From the cell containing the given text, extract its center point as [x, y] coordinate. 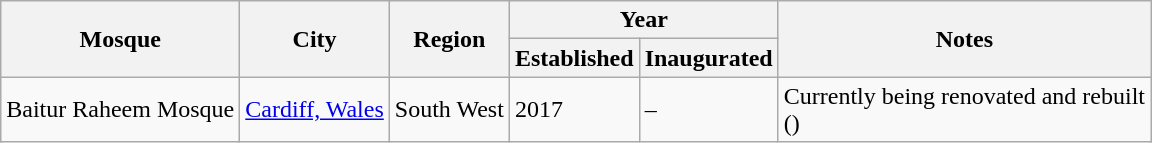
Year [644, 20]
Currently being renovated and rebuilt() [964, 110]
Inaugurated [708, 58]
South West [449, 110]
City [315, 39]
– [708, 110]
Region [449, 39]
Established [574, 58]
Baitur Raheem Mosque [120, 110]
2017 [574, 110]
Cardiff, Wales [315, 110]
Mosque [120, 39]
Notes [964, 39]
